Pinpoint the cell where the given text exists, returning its (x, y) midpoint coordinate. 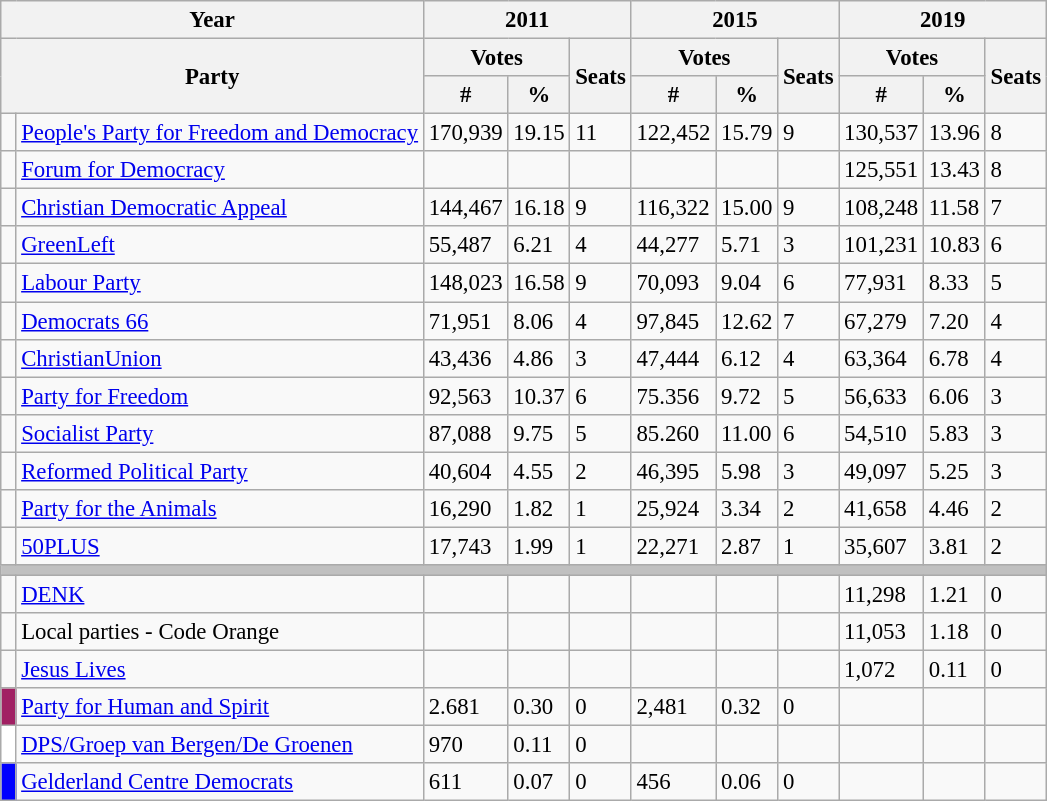
17,743 (466, 546)
0.06 (747, 782)
11 (600, 133)
11,053 (882, 632)
456 (674, 782)
101,231 (882, 245)
11.00 (747, 433)
15.00 (747, 208)
170,939 (466, 133)
116,322 (674, 208)
Local parties - Code Orange (220, 632)
9.72 (747, 396)
67,279 (882, 321)
43,436 (466, 358)
16.58 (539, 283)
35,607 (882, 546)
DPS/Groep van Bergen/De Groenen (220, 745)
40,604 (466, 471)
125,551 (882, 170)
Jesus Lives (220, 670)
70,093 (674, 283)
16,290 (466, 509)
7.20 (954, 321)
2.681 (466, 707)
0.32 (747, 707)
22,271 (674, 546)
1.99 (539, 546)
2,481 (674, 707)
1.82 (539, 509)
8.33 (954, 283)
People's Party for Freedom and Democracy (220, 133)
44,277 (674, 245)
6.78 (954, 358)
63,364 (882, 358)
19.15 (539, 133)
71,951 (466, 321)
ChristianUnion (220, 358)
4.55 (539, 471)
Forum for Democracy (220, 170)
Year (212, 20)
2019 (943, 20)
75.356 (674, 396)
Party (212, 76)
970 (466, 745)
122,452 (674, 133)
108,248 (882, 208)
148,023 (466, 283)
144,467 (466, 208)
56,633 (882, 396)
6.12 (747, 358)
77,931 (882, 283)
9.75 (539, 433)
6.06 (954, 396)
85.260 (674, 433)
Party for Human and Spirit (220, 707)
15.79 (747, 133)
130,537 (882, 133)
12.62 (747, 321)
0.30 (539, 707)
47,444 (674, 358)
54,510 (882, 433)
GreenLeft (220, 245)
46,395 (674, 471)
97,845 (674, 321)
6.21 (539, 245)
Democrats 66 (220, 321)
5.98 (747, 471)
3.81 (954, 546)
55,487 (466, 245)
5.25 (954, 471)
1.21 (954, 594)
13.96 (954, 133)
92,563 (466, 396)
11.58 (954, 208)
Reformed Political Party (220, 471)
2015 (735, 20)
4.46 (954, 509)
10.37 (539, 396)
Party for the Animals (220, 509)
11,298 (882, 594)
2011 (527, 20)
3.34 (747, 509)
25,924 (674, 509)
Christian Democratic Appeal (220, 208)
9.04 (747, 283)
Labour Party (220, 283)
49,097 (882, 471)
16.18 (539, 208)
5.83 (954, 433)
87,088 (466, 433)
611 (466, 782)
2.87 (747, 546)
Socialist Party (220, 433)
Party for Freedom (220, 396)
0.07 (539, 782)
DENK (220, 594)
Gelderland Centre Democrats (220, 782)
41,658 (882, 509)
13.43 (954, 170)
50PLUS (220, 546)
1,072 (882, 670)
1.18 (954, 632)
4.86 (539, 358)
10.83 (954, 245)
8.06 (539, 321)
5.71 (747, 245)
